Scan for the cell matching the given text and deliver its (x, y) coordinate at center. 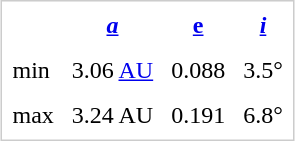
6.8° (264, 115)
3.24 AU (112, 115)
3.5° (264, 71)
0.191 (198, 115)
a (112, 25)
0.088 (198, 71)
i (264, 25)
max (33, 115)
3.06 AU (112, 71)
e (198, 25)
min (33, 71)
